Provide the (x, y) coordinate of the cell's center where the given text is located.  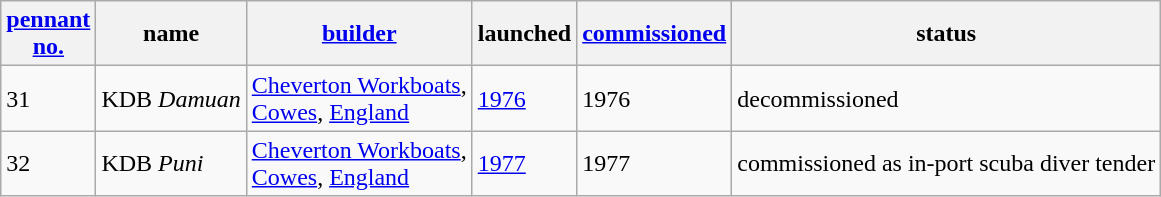
status (946, 34)
32 (48, 164)
KDB Damuan (171, 98)
name (171, 34)
31 (48, 98)
pennantno. (48, 34)
commissioned (654, 34)
builder (359, 34)
decommissioned (946, 98)
KDB Puni (171, 164)
launched (524, 34)
commissioned as in-port scuba diver tender (946, 164)
